Scan for the cell matching the given text and deliver its (X, Y) coordinate at center. 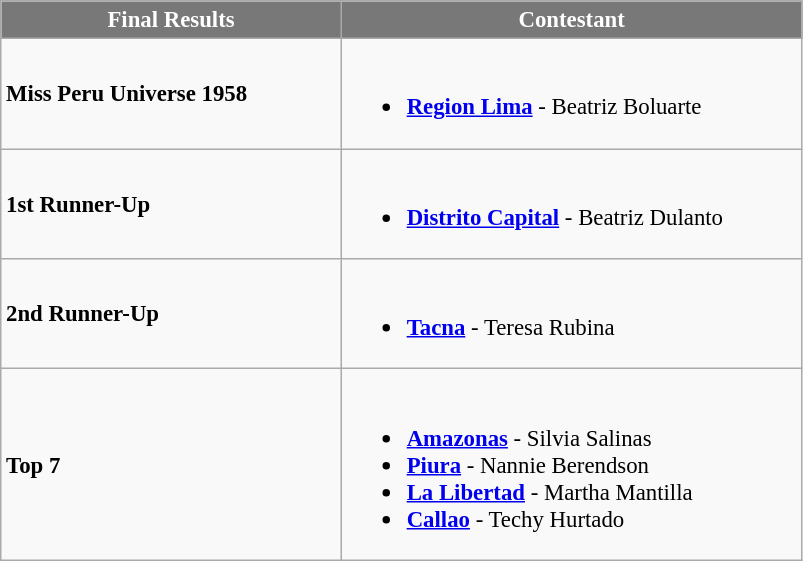
Distrito Capital - Beatriz Dulanto (572, 204)
Tacna - Teresa Rubina (572, 314)
Contestant (572, 20)
Top 7 (172, 464)
Final Results (172, 20)
2nd Runner-Up (172, 314)
Miss Peru Universe 1958 (172, 94)
1st Runner-Up (172, 204)
Region Lima - Beatriz Boluarte (572, 94)
Amazonas - Silvia Salinas Piura - Nannie Berendson La Libertad - Martha Mantilla Callao - Techy Hurtado (572, 464)
